Output the (x, y) coordinate of the center of the cell containing the given text.  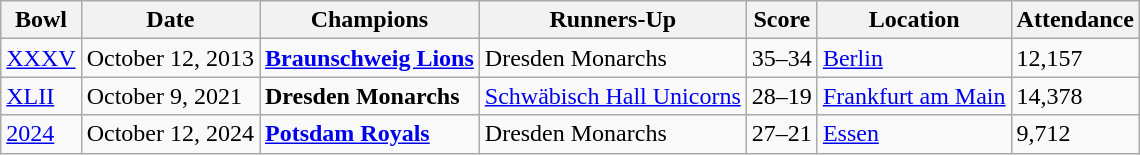
Score (782, 20)
14,378 (1075, 96)
Date (170, 20)
2024 (41, 134)
Location (914, 20)
Frankfurt am Main (914, 96)
October 9, 2021 (170, 96)
October 12, 2013 (170, 58)
12,157 (1075, 58)
27–21 (782, 134)
XLII (41, 96)
Berlin (914, 58)
9,712 (1075, 134)
35–34 (782, 58)
Potsdam Royals (370, 134)
Essen (914, 134)
Bowl (41, 20)
Schwäbisch Hall Unicorns (612, 96)
28–19 (782, 96)
XXXV (41, 58)
Attendance (1075, 20)
Runners-Up (612, 20)
Braunschweig Lions (370, 58)
October 12, 2024 (170, 134)
Champions (370, 20)
